From the cell containing the given text, extract its center point as [X, Y] coordinate. 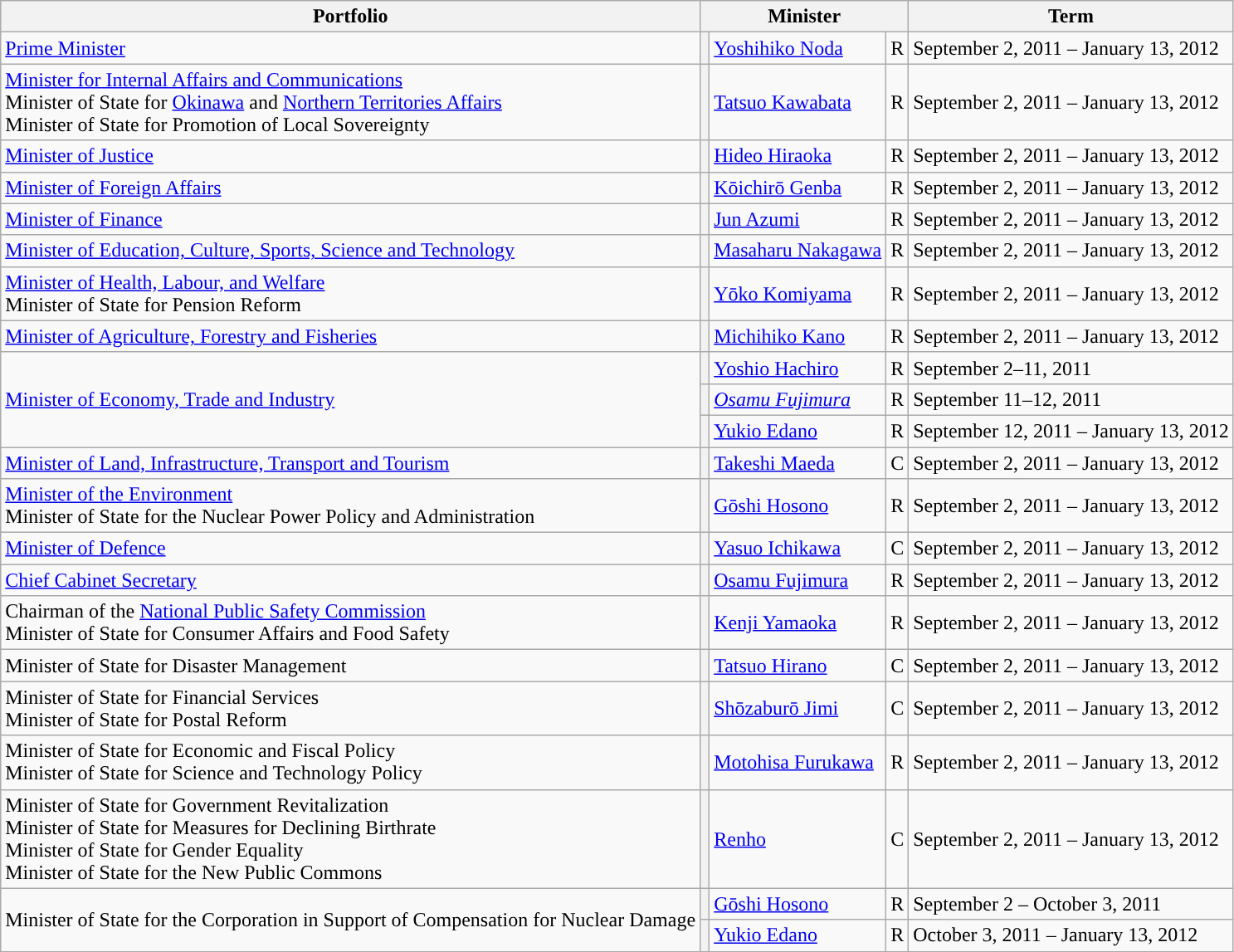
Minister of Justice [350, 156]
Shōzaburō Jimi [798, 709]
Michihiko Kano [798, 336]
Minister of State for Financial Services Minister of State for Postal Reform [350, 709]
Minister of State for the Corporation in Support of Compensation for Nuclear Damage [350, 920]
Minister of State for Economic and Fiscal Policy Minister of State for Science and Technology Policy [350, 762]
Portfolio [350, 17]
Chairman of the National Public Safety Commission Minister of State for Consumer Affairs and Food Safety [350, 622]
Masaharu Nakagawa [798, 251]
Jun Azumi [798, 219]
Minister of Foreign Affairs [350, 188]
September 11–12, 2011 [1071, 399]
Kōichirō Genba [798, 188]
Yasuo Ichikawa [798, 549]
Minister of Health, Labour, and Welfare Minister of State for Pension Reform [350, 294]
October 3, 2011 – January 13, 2012 [1071, 935]
Minister of Agriculture, Forestry and Fisheries [350, 336]
Yoshihiko Noda [798, 48]
Motohisa Furukawa [798, 762]
Minister of the Environment Minister of State for the Nuclear Power Policy and Administration [350, 506]
Hideo Hiraoka [798, 156]
Kenji Yamaoka [798, 622]
Minister of Land, Infrastructure, Transport and Tourism [350, 462]
Renho [798, 838]
September 12, 2011 – January 13, 2012 [1071, 431]
Yoshio Hachiro [798, 368]
Term [1071, 17]
Yōko Komiyama [798, 294]
Minister of State for Disaster Management [350, 666]
September 2 – October 3, 2011 [1071, 904]
Minister of Defence [350, 549]
September 2–11, 2011 [1071, 368]
Prime Minister [350, 48]
Chief Cabinet Secretary [350, 580]
Tatsuo Kawabata [798, 102]
Minister of Education, Culture, Sports, Science and Technology [350, 251]
Takeshi Maeda [798, 462]
Tatsuo Hirano [798, 666]
Minister [805, 17]
Minister of Finance [350, 219]
Minister of Economy, Trade and Industry [350, 399]
